Locate the cell with the specified text and output its (x, y) center coordinate. 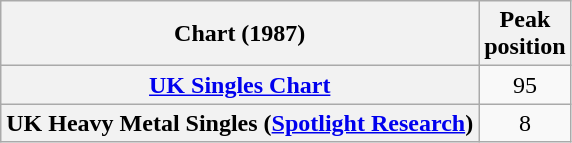
Chart (1987) (240, 34)
8 (525, 123)
UK Heavy Metal Singles (Spotlight Research) (240, 123)
UK Singles Chart (240, 85)
Peakposition (525, 34)
95 (525, 85)
